Return (X, Y) of the center of cell containing provided text 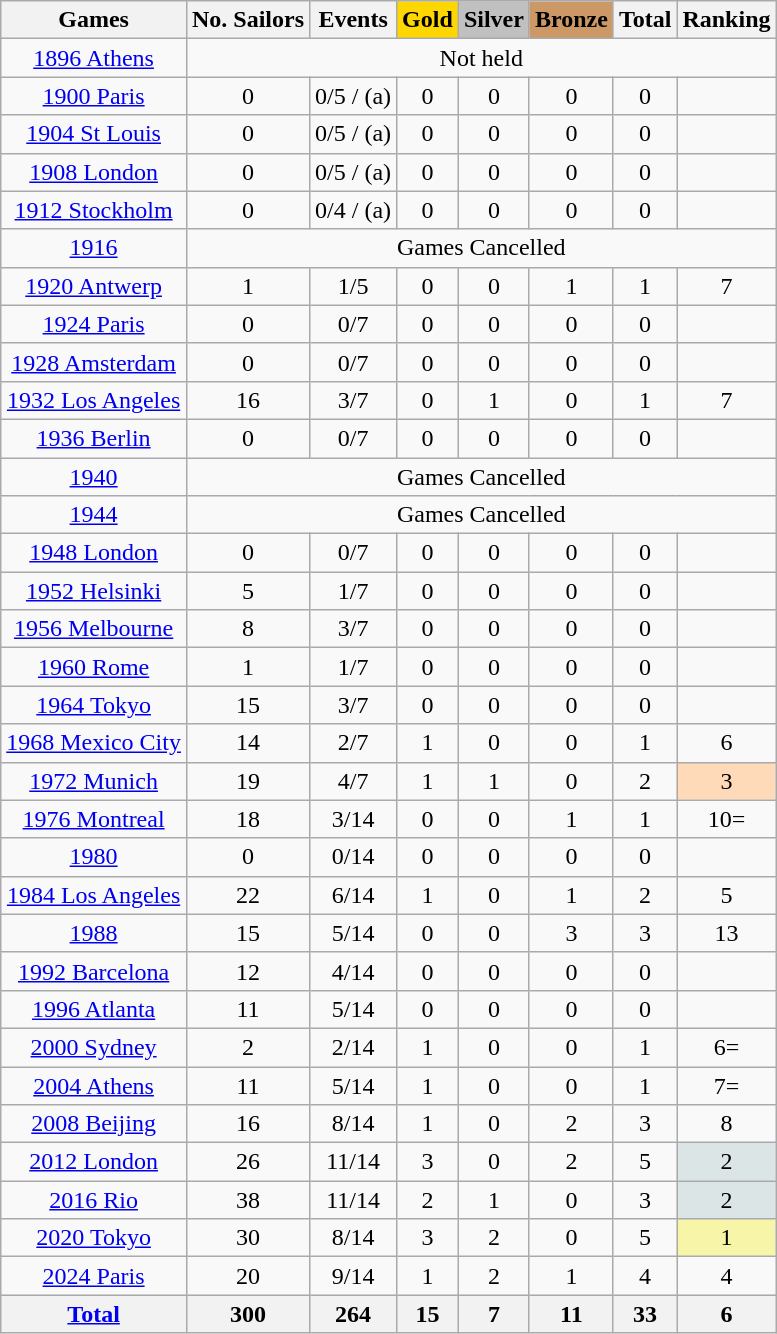
22 (248, 895)
1940 (94, 477)
1928 Amsterdam (94, 362)
2020 Tokyo (94, 1238)
1972 Munich (94, 781)
2/7 (354, 743)
2012 London (94, 1162)
1904 St Louis (94, 134)
0/14 (354, 857)
1908 London (94, 172)
2024 Paris (94, 1276)
1980 (94, 857)
1960 Rome (94, 667)
2000 Sydney (94, 1047)
6/14 (354, 895)
No. Sailors (248, 20)
7= (726, 1085)
1948 London (94, 553)
Not held (481, 58)
1952 Helsinki (94, 591)
Silver (494, 20)
1912 Stockholm (94, 210)
4/14 (354, 971)
1920 Antwerp (94, 286)
1896 Athens (94, 58)
Bronze (571, 20)
2/14 (354, 1047)
26 (248, 1162)
1924 Paris (94, 324)
30 (248, 1238)
38 (248, 1200)
19 (248, 781)
1932 Los Angeles (94, 400)
2008 Beijing (94, 1124)
1/5 (354, 286)
6= (726, 1047)
1984 Los Angeles (94, 895)
9/14 (354, 1276)
1900 Paris (94, 96)
1992 Barcelona (94, 971)
1968 Mexico City (94, 743)
300 (248, 1314)
1976 Montreal (94, 819)
33 (645, 1314)
13 (726, 933)
3/14 (354, 819)
264 (354, 1314)
2004 Athens (94, 1085)
Events (354, 20)
10= (726, 819)
Ranking (726, 20)
1964 Tokyo (94, 705)
Games (94, 20)
2016 Rio (94, 1200)
12 (248, 971)
18 (248, 819)
4/7 (354, 781)
0/4 / (a) (354, 210)
14 (248, 743)
1916 (94, 248)
20 (248, 1276)
1936 Berlin (94, 438)
1956 Melbourne (94, 629)
Gold (428, 20)
1988 (94, 933)
1944 (94, 515)
1996 Atlanta (94, 1009)
